Detect which cell encompasses the target text, then output its (X, Y) center coordinate. 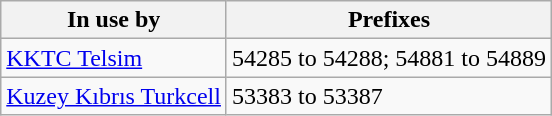
54285 to 54288; 54881 to 54889 (388, 58)
KKTC Telsim (114, 58)
In use by (114, 20)
53383 to 53387 (388, 96)
Kuzey Kıbrıs Turkcell (114, 96)
Prefixes (388, 20)
